From the cell containing the given text, extract its center point as [x, y] coordinate. 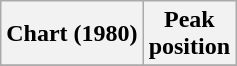
Chart (1980) [72, 34]
Peakposition [189, 34]
